Return (X, Y) of the center of cell containing provided text 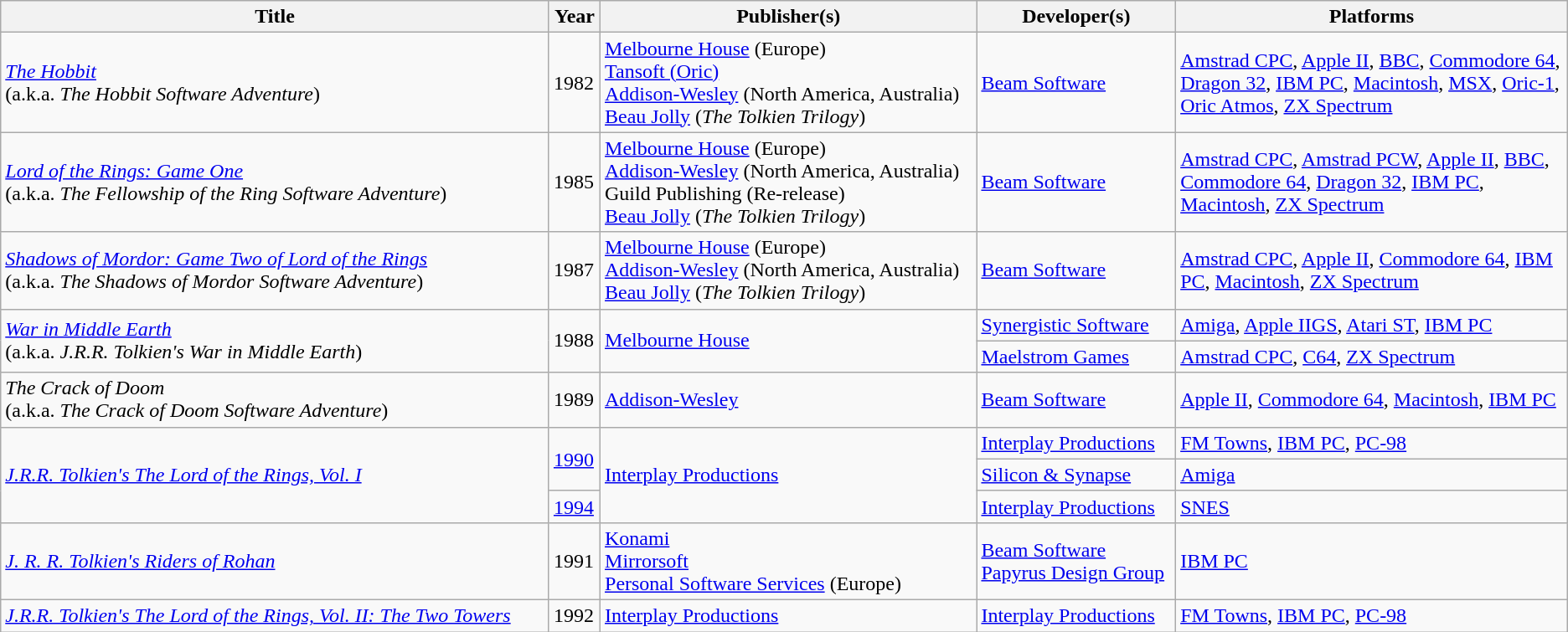
1988 (575, 341)
Melbourne House (Europe)Addison-Wesley (North America, Australia)Guild Publishing (Re-release)Beau Jolly (The Tolkien Trilogy) (789, 182)
Konami MirrorsoftPersonal Software Services (Europe) (789, 561)
Amstrad CPC, Apple II, BBC, Commodore 64, Dragon 32, IBM PC, Macintosh, MSX, Oric-1, Oric Atmos, ZX Spectrum (1372, 82)
Amstrad CPC, C64, ZX Spectrum (1372, 357)
Year (575, 17)
1994 (575, 506)
1991 (575, 561)
1985 (575, 182)
Silicon & Synapse (1076, 475)
IBM PC (1372, 561)
Lord of the Rings: Game One (a.k.a. The Fellowship of the Ring Software Adventure) (275, 182)
Title (275, 17)
1987 (575, 270)
SNES (1372, 506)
Maelstrom Games (1076, 357)
1982 (575, 82)
J. R. R. Tolkien's Riders of Rohan (275, 561)
Platforms (1372, 17)
Melbourne House (789, 341)
Amiga, Apple IIGS, Atari ST, IBM PC (1372, 325)
Developer(s) (1076, 17)
Apple II, Commodore 64, Macintosh, IBM PC (1372, 400)
Shadows of Mordor: Game Two of Lord of the Rings (a.k.a. The Shadows of Mordor Software Adventure) (275, 270)
J.R.R. Tolkien's The Lord of the Rings, Vol. I (275, 475)
Amstrad CPC, Amstrad PCW, Apple II, BBC, Commodore 64, Dragon 32, IBM PC, Macintosh, ZX Spectrum (1372, 182)
Amiga (1372, 475)
1989 (575, 400)
The Crack of Doom (a.k.a. The Crack of Doom Software Adventure) (275, 400)
Addison-Wesley (789, 400)
Melbourne House (Europe)Addison-Wesley (North America, Australia)Beau Jolly (The Tolkien Trilogy) (789, 270)
1992 (575, 615)
Melbourne House (Europe)Tansoft (Oric)Addison-Wesley (North America, Australia)Beau Jolly (The Tolkien Trilogy) (789, 82)
War in Middle Earth (a.k.a. J.R.R. Tolkien's War in Middle Earth) (275, 341)
The Hobbit (a.k.a. The Hobbit Software Adventure) (275, 82)
Publisher(s) (789, 17)
J.R.R. Tolkien's The Lord of the Rings, Vol. II: The Two Towers (275, 615)
Synergistic Software (1076, 325)
Amstrad CPC, Apple II, Commodore 64, IBM PC, Macintosh, ZX Spectrum (1372, 270)
1990 (575, 459)
Beam Software Papyrus Design Group (1076, 561)
